Provide the (x, y) coordinate of the cell's center where the given text is located.  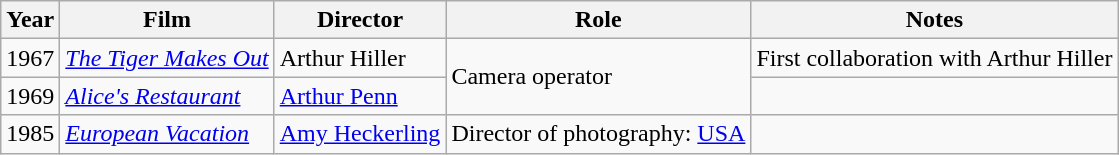
Notes (934, 20)
Year (30, 20)
Film (167, 20)
Camera operator (598, 77)
1967 (30, 58)
Director (360, 20)
Role (598, 20)
Alice's Restaurant (167, 96)
1969 (30, 96)
Director of photography: USA (598, 134)
Amy Heckerling (360, 134)
1985 (30, 134)
Arthur Penn (360, 96)
First collaboration with Arthur Hiller (934, 58)
Arthur Hiller (360, 58)
European Vacation (167, 134)
The Tiger Makes Out (167, 58)
